Search for the cell housing the specified text and yield its (X, Y) center coordinate. 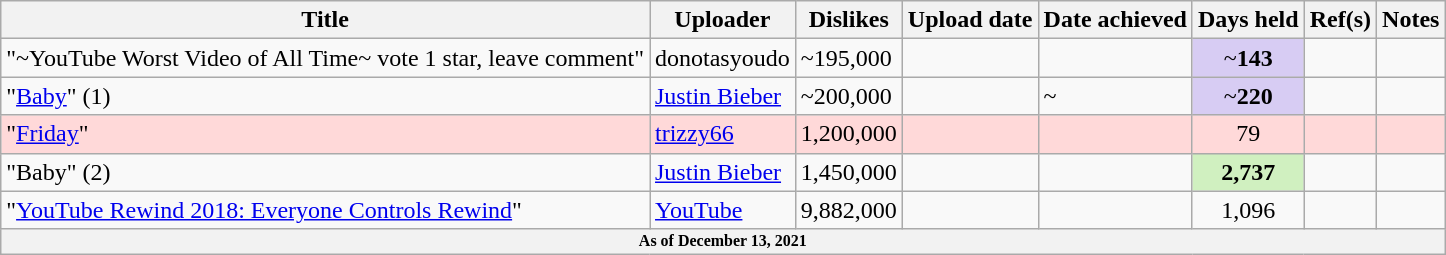
donotasyoudo (723, 58)
Title (326, 20)
~195,000 (848, 58)
Days held (1248, 20)
~ (1115, 96)
Date achieved (1115, 20)
"Baby" (1) (326, 96)
79 (1248, 134)
1,200,000 (848, 134)
1,096 (1248, 210)
Notes (1411, 20)
As of December 13, 2021 (723, 241)
1,450,000 (848, 172)
"~YouTube Worst Video of All Time~ vote 1 star, leave comment" (326, 58)
Ref(s) (1340, 20)
trizzy66 (723, 134)
2,737 (1248, 172)
Uploader (723, 20)
"Baby" (2) (326, 172)
9,882,000 (848, 210)
Dislikes (848, 20)
"Friday" (326, 134)
~220 (1248, 96)
Upload date (970, 20)
~200,000 (848, 96)
~143 (1248, 58)
"YouTube Rewind 2018: Everyone Controls Rewind" (326, 210)
YouTube (723, 210)
